Determine the [X, Y] coordinate at the center of the cell enclosing the given text.  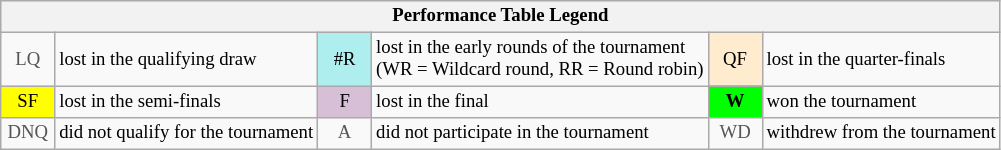
won the tournament [881, 102]
did not qualify for the tournament [186, 134]
LQ [28, 60]
W [735, 102]
DNQ [28, 134]
withdrew from the tournament [881, 134]
lost in the semi-finals [186, 102]
did not participate in the tournament [540, 134]
lost in the qualifying draw [186, 60]
Performance Table Legend [500, 16]
QF [735, 60]
lost in the final [540, 102]
A [345, 134]
WD [735, 134]
#R [345, 60]
lost in the quarter-finals [881, 60]
SF [28, 102]
lost in the early rounds of the tournament(WR = Wildcard round, RR = Round robin) [540, 60]
F [345, 102]
